From the cell containing the given text, extract its center point as (X, Y) coordinate. 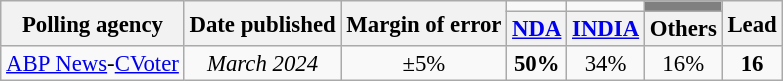
34% (606, 64)
16 (752, 64)
INDIA (606, 30)
Polling agency (92, 24)
Others (683, 30)
Lead (752, 24)
±5% (424, 64)
ABP News-CVoter (92, 64)
Margin of error (424, 24)
16% (683, 64)
NDA (537, 30)
Date published (262, 24)
March 2024 (262, 64)
50% (537, 64)
